Return the (x, y) coordinate for the center point of the cell that contains the specified text.  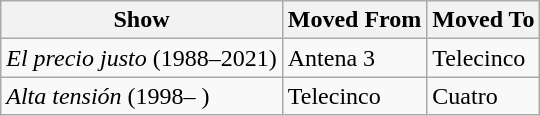
Cuatro (484, 96)
Moved To (484, 20)
Antena 3 (354, 58)
Moved From (354, 20)
Alta tensión (1998– ) (142, 96)
El precio justo (1988–2021) (142, 58)
Show (142, 20)
